Return (X, Y) of the center of cell containing provided text 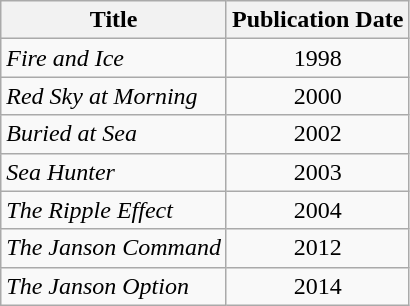
The Janson Option (114, 286)
Sea Hunter (114, 172)
Publication Date (317, 20)
The Janson Command (114, 248)
Red Sky at Morning (114, 96)
Title (114, 20)
2012 (317, 248)
Fire and Ice (114, 58)
2002 (317, 134)
1998 (317, 58)
2014 (317, 286)
2000 (317, 96)
Buried at Sea (114, 134)
The Ripple Effect (114, 210)
2004 (317, 210)
2003 (317, 172)
